Identify which cell holds the provided text, then report its (x, y) central coordinate. 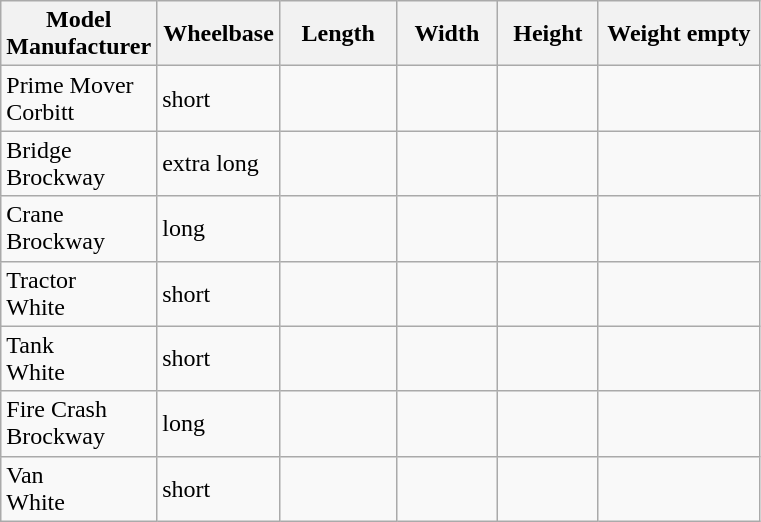
Model Manufacturer (79, 34)
TankWhite (79, 358)
BridgeBrockway (79, 164)
Prime MoverCorbitt (79, 98)
TractorWhite (79, 294)
Fire CrashBrockway (79, 424)
Width (446, 34)
CraneBrockway (79, 228)
Length (338, 34)
VanWhite (79, 488)
Wheelbase (219, 34)
Weight empty (678, 34)
Height (548, 34)
extra long (219, 164)
